Detect which cell encompasses the target text, then output its (X, Y) center coordinate. 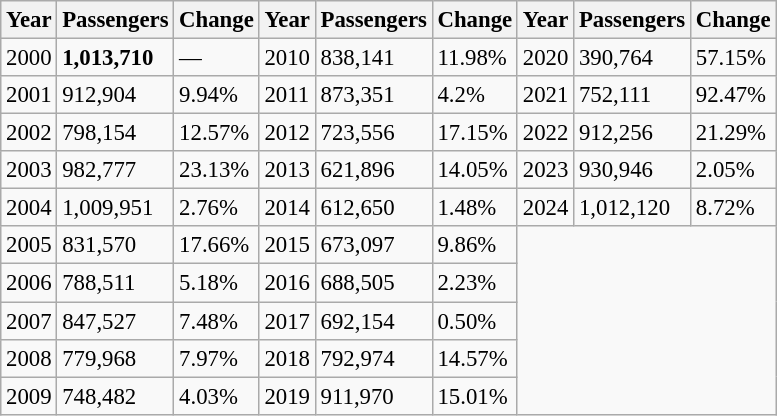
912,904 (116, 95)
14.05% (474, 170)
23.13% (216, 170)
17.66% (216, 245)
17.15% (474, 133)
2020 (545, 58)
11.98% (474, 58)
4.2% (474, 95)
912,256 (632, 133)
0.50% (474, 321)
982,777 (116, 170)
688,505 (374, 283)
2003 (29, 170)
2010 (287, 58)
2018 (287, 358)
15.01% (474, 396)
692,154 (374, 321)
8.72% (734, 208)
14.57% (474, 358)
873,351 (374, 95)
2017 (287, 321)
2024 (545, 208)
2006 (29, 283)
2016 (287, 283)
2008 (29, 358)
1.48% (474, 208)
2.05% (734, 170)
7.48% (216, 321)
911,970 (374, 396)
792,974 (374, 358)
1,012,120 (632, 208)
2013 (287, 170)
2022 (545, 133)
779,968 (116, 358)
2019 (287, 396)
2.76% (216, 208)
612,650 (374, 208)
2005 (29, 245)
390,764 (632, 58)
9.94% (216, 95)
2004 (29, 208)
2001 (29, 95)
2007 (29, 321)
2021 (545, 95)
9.86% (474, 245)
2011 (287, 95)
2012 (287, 133)
2023 (545, 170)
847,527 (116, 321)
12.57% (216, 133)
752,111 (632, 95)
621,896 (374, 170)
673,097 (374, 245)
57.15% (734, 58)
831,570 (116, 245)
723,556 (374, 133)
748,482 (116, 396)
798,154 (116, 133)
5.18% (216, 283)
— (216, 58)
1,009,951 (116, 208)
930,946 (632, 170)
788,511 (116, 283)
2002 (29, 133)
2009 (29, 396)
2015 (287, 245)
2.23% (474, 283)
2014 (287, 208)
2000 (29, 58)
4.03% (216, 396)
21.29% (734, 133)
7.97% (216, 358)
838,141 (374, 58)
92.47% (734, 95)
1,013,710 (116, 58)
